Identify which cell holds the provided text, then report its (X, Y) central coordinate. 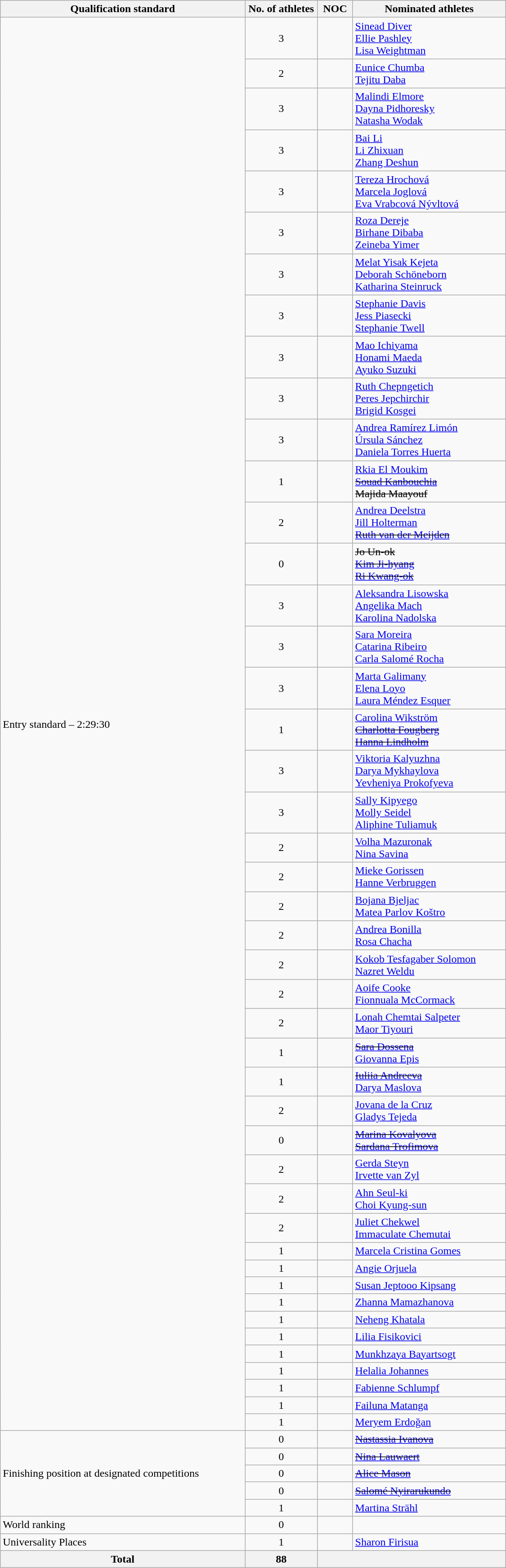
Finishing position at designated competitions (123, 1474)
Meryem Erdoğan (429, 1422)
Viktoria KalyuzhnaDarya MykhaylovaYevheniya Prokofyeva (429, 771)
Rkia El MoukimSouad KanbouchiaMajida Maayouf (429, 481)
Jo Un-okKim Ji-hyangRi Kwang-ok (429, 564)
Mieke GorissenHanne Verbruggen (429, 877)
Sara DossenaGiovanna Epis (429, 1052)
Total (123, 1559)
Andrea DeelstraJill HoltermanRuth van der Meijden (429, 523)
World ranking (123, 1525)
No. of athletes (282, 9)
Failuna Matanga (429, 1405)
Salomé Nyirarukundo (429, 1491)
Lonah Chemtai SalpeterMaor Tiyouri (429, 1023)
Lilia Fisikovici (429, 1336)
Angie Orjuela (429, 1268)
Martina Strähl (429, 1508)
Roza DerejeBirhane DibabaZeineba Yimer (429, 233)
Marina KovalyovaSardana Trofimova (429, 1140)
Qualification standard (123, 9)
Volha MazuronakNina Savina (429, 848)
Nastassia Ivanova (429, 1439)
Stephanie DavisJess PiaseckiStephanie Twell (429, 316)
Jovana de la CruzGladys Tejeda (429, 1111)
Nina Lauwaert (429, 1457)
Fabienne Schlumpf (429, 1388)
Aoife CookeFionnuala McCormack (429, 993)
Nominated athletes (429, 9)
Sinead DiverEllie PashleyLisa Weightman (429, 38)
Sharon Firisua (429, 1542)
Juliet ChekwelImmaculate Chemutai (429, 1228)
Munkhzaya Bayartsogt (429, 1354)
88 (282, 1559)
Malindi ElmoreDayna PidhoreskyNatasha Wodak (429, 109)
Bai LiLi ZhixuanZhang Deshun (429, 150)
Aleksandra LisowskaAngelika MachKarolina Nadolska (429, 606)
Mao IchiyamaHonami MaedaAyuko Suzuki (429, 357)
Ruth ChepngetichPeres JepchirchirBrigid Kosgei (429, 398)
Andrea Ramírez LimónÚrsula SánchezDaniela Torres Huerta (429, 440)
Ahn Seul-kiChoi Kyung-sun (429, 1198)
NOC (335, 9)
Susan Jeptooo Kipsang (429, 1285)
Helalia Johannes (429, 1371)
Tereza HrochováMarcela JoglováEva Vrabcová Nývltová (429, 192)
Entry standard – 2:29:30 (123, 724)
Andrea BonillaRosa Chacha (429, 935)
Sara MoreiraCatarina RibeiroCarla Salomé Rocha (429, 647)
Neheng Khatala (429, 1319)
Melat Yisak KejetaDeborah SchönebornKatharina Steinruck (429, 274)
Eunice ChumbaTejitu Daba (429, 74)
Universality Places (123, 1542)
Marcela Cristina Gomes (429, 1251)
Sally Kipyego Molly Seidel Aliphine Tuliamuk (429, 812)
Iuliia AndreevaDarya Maslova (429, 1082)
Zhanna Mamazhanova (429, 1302)
Carolina WikströmCharlotta FougbergHanna Lindholm (429, 730)
Gerda SteynIrvette van Zyl (429, 1170)
Bojana BjeljacMatea Parlov Koštro (429, 906)
Alice Mason (429, 1474)
Kokob Tesfagaber SolomonNazret Weldu (429, 965)
Marta GalimanyElena LoyoLaura Méndez Esquer (429, 688)
